Detect which cell encompasses the target text, then output its (x, y) center coordinate. 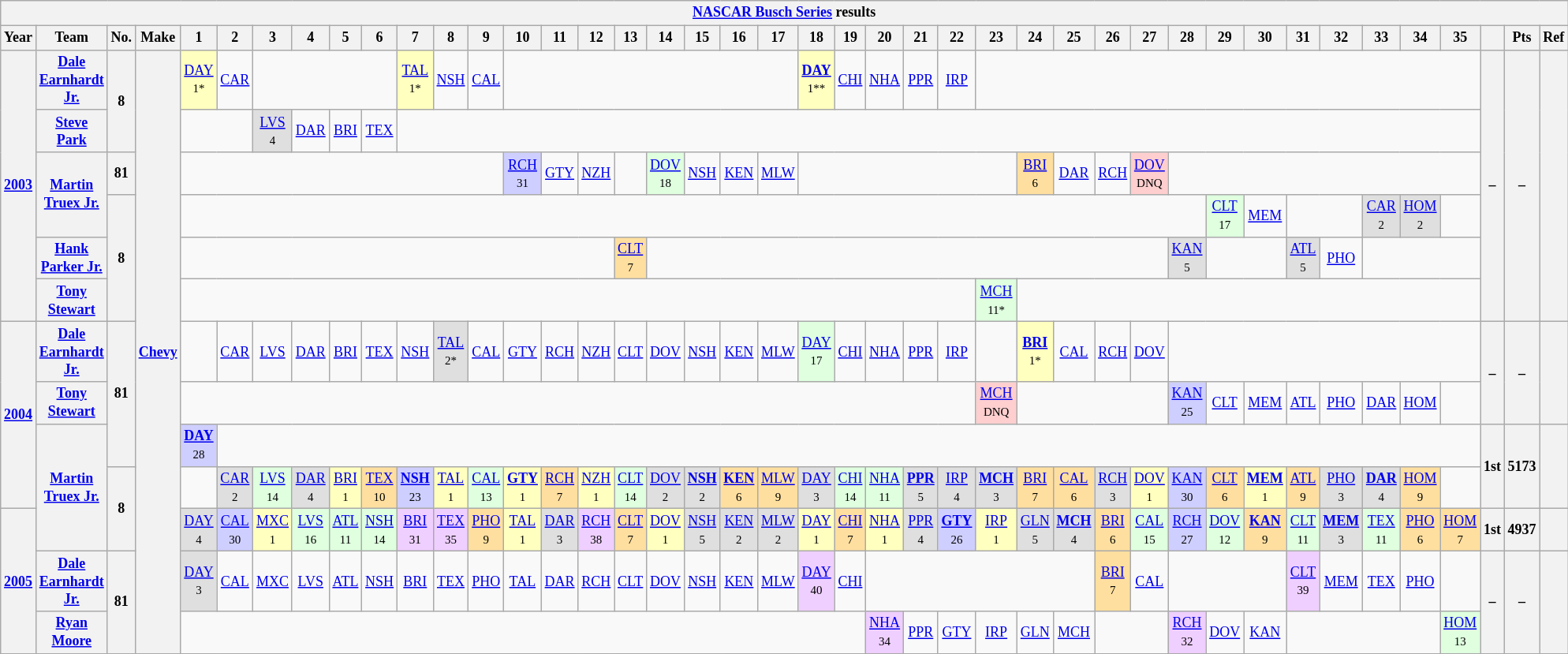
NHA11 (885, 488)
17 (778, 38)
CLT6 (1225, 488)
Chevy (158, 352)
KAN9 (1265, 530)
19 (850, 38)
CAL13 (486, 488)
NHA1 (885, 530)
Ryan Moore (71, 633)
30 (1265, 38)
GLN (1035, 633)
No. (121, 38)
34 (1420, 38)
NHA34 (885, 633)
GTY1 (523, 488)
GLN5 (1035, 530)
MCH11* (997, 301)
HOM (1420, 403)
15 (702, 38)
KAN5 (1187, 258)
KAN30 (1187, 488)
RCH27 (1187, 530)
24 (1035, 38)
33 (1382, 38)
PHO3 (1341, 488)
5 (345, 38)
MXC (273, 581)
NSH23 (415, 488)
DOVDNQ (1150, 174)
Team (71, 38)
HOM9 (1420, 488)
4937 (1522, 530)
TEX35 (451, 530)
RCH32 (1187, 633)
28 (1187, 38)
27 (1150, 38)
NSH2 (702, 488)
MEM1 (1265, 488)
12 (596, 38)
MXC1 (273, 530)
CLT39 (1303, 581)
13 (631, 38)
LVS16 (311, 530)
16 (739, 38)
MCH3 (997, 488)
CAL30 (235, 530)
KEN6 (739, 488)
LVS4 (273, 131)
5173 (1522, 465)
DAY1 (816, 530)
TEX11 (1382, 530)
ATL5 (1303, 258)
MLW2 (778, 530)
25 (1074, 38)
1 (199, 38)
2004 (19, 415)
CAL6 (1074, 488)
14 (666, 38)
NZH1 (596, 488)
31 (1303, 38)
DOV12 (1225, 530)
PPR4 (920, 530)
IRP4 (957, 488)
2005 (19, 581)
MCH (1074, 633)
TAL2* (451, 352)
2 (235, 38)
Year (19, 38)
Ref (1554, 38)
CHI14 (850, 488)
Hank Parker Jr. (71, 258)
ATL11 (345, 530)
MLW9 (778, 488)
DAY17 (816, 352)
RCH3 (1113, 488)
3 (273, 38)
DOV2 (666, 488)
IRP1 (997, 530)
MCHDNQ (997, 403)
BRI31 (415, 530)
CAL15 (1150, 530)
DAR3 (560, 530)
PHO6 (1420, 530)
NASCAR Busch Series results (784, 13)
DAY1** (816, 80)
10 (523, 38)
KAN25 (1187, 403)
32 (1341, 38)
DOV18 (666, 174)
HOM13 (1461, 633)
BRI1* (1035, 352)
GTY26 (957, 530)
DAY28 (199, 445)
21 (920, 38)
2003 (19, 186)
9 (486, 38)
11 (560, 38)
RCH38 (596, 530)
Make (158, 38)
BRI1 (345, 488)
RCH7 (560, 488)
NSH5 (702, 530)
29 (1225, 38)
HOM2 (1420, 216)
TAL (523, 581)
23 (997, 38)
CLT14 (631, 488)
LVS14 (273, 488)
CHI7 (850, 530)
TAL1* (415, 80)
35 (1461, 38)
DAY40 (816, 581)
RCH31 (523, 174)
MEM3 (1341, 530)
Pts (1522, 38)
HOM7 (1461, 530)
PHO9 (486, 530)
CLT17 (1225, 216)
20 (885, 38)
PPR5 (920, 488)
CLT11 (1303, 530)
6 (380, 38)
18 (816, 38)
Steve Park (71, 131)
26 (1113, 38)
DAY1* (199, 80)
KEN2 (739, 530)
NSH14 (380, 530)
4 (311, 38)
DAY4 (199, 530)
ATL9 (1303, 488)
22 (957, 38)
KAN (1265, 633)
TEX10 (380, 488)
7 (415, 38)
MCH4 (1074, 530)
